For the text-containing cell, return its midpoint in (X, Y) coordinate format. 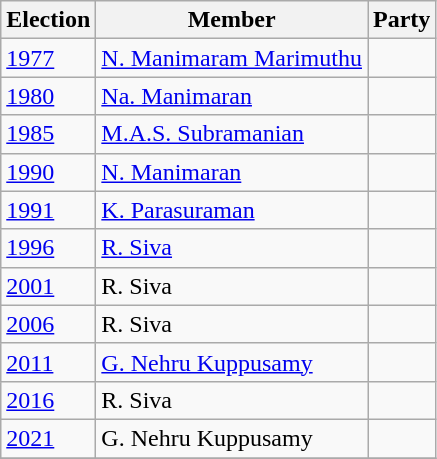
N. Manimaram Marimuthu (232, 58)
2021 (48, 438)
K. Parasuraman (232, 210)
1977 (48, 58)
Na. Manimaran (232, 96)
Member (232, 20)
M.A.S. Subramanian (232, 134)
2016 (48, 400)
1991 (48, 210)
N. Manimaran (232, 172)
2001 (48, 286)
Party (402, 20)
2011 (48, 362)
Election (48, 20)
2006 (48, 324)
1990 (48, 172)
1980 (48, 96)
1985 (48, 134)
1996 (48, 248)
